From the cell containing the given text, extract its center point as [X, Y] coordinate. 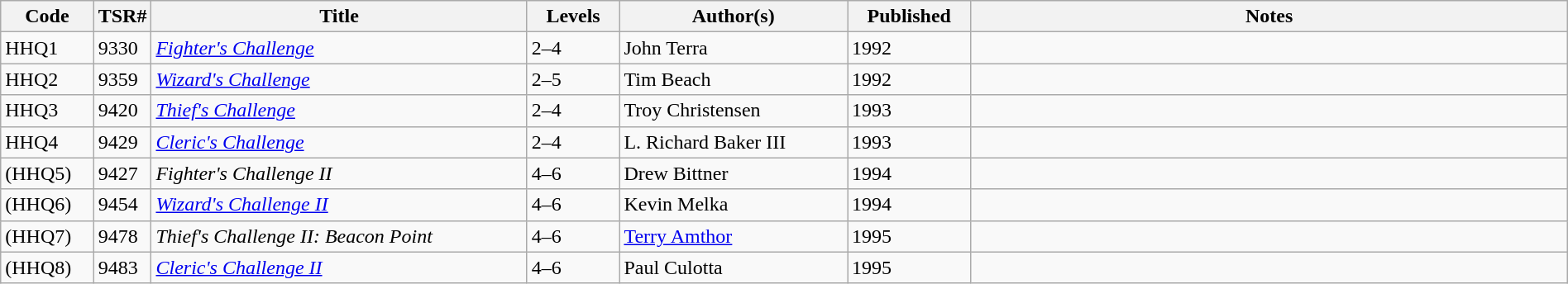
9427 [122, 173]
9420 [122, 111]
Cleric's Challenge II [339, 267]
Title [339, 17]
Drew Bittner [734, 173]
9429 [122, 142]
Cleric's Challenge [339, 142]
Terry Amthor [734, 236]
Notes [1269, 17]
Published [910, 17]
Fighter's Challenge II [339, 173]
Levels [573, 17]
TSR# [122, 17]
Wizard's Challenge [339, 79]
9483 [122, 267]
Code [47, 17]
Kevin Melka [734, 205]
HHQ2 [47, 79]
Troy Christensen [734, 111]
9359 [122, 79]
Fighter's Challenge [339, 48]
HHQ3 [47, 111]
L. Richard Baker III [734, 142]
HHQ1 [47, 48]
Thief's Challenge II: Beacon Point [339, 236]
Thief's Challenge [339, 111]
(HHQ6) [47, 205]
(HHQ8) [47, 267]
9478 [122, 236]
John Terra [734, 48]
2–5 [573, 79]
Wizard's Challenge II [339, 205]
(HHQ5) [47, 173]
Author(s) [734, 17]
(HHQ7) [47, 236]
9454 [122, 205]
HHQ4 [47, 142]
Tim Beach [734, 79]
Paul Culotta [734, 267]
9330 [122, 48]
